Output the [X, Y] coordinate of the center of the cell containing the given text.  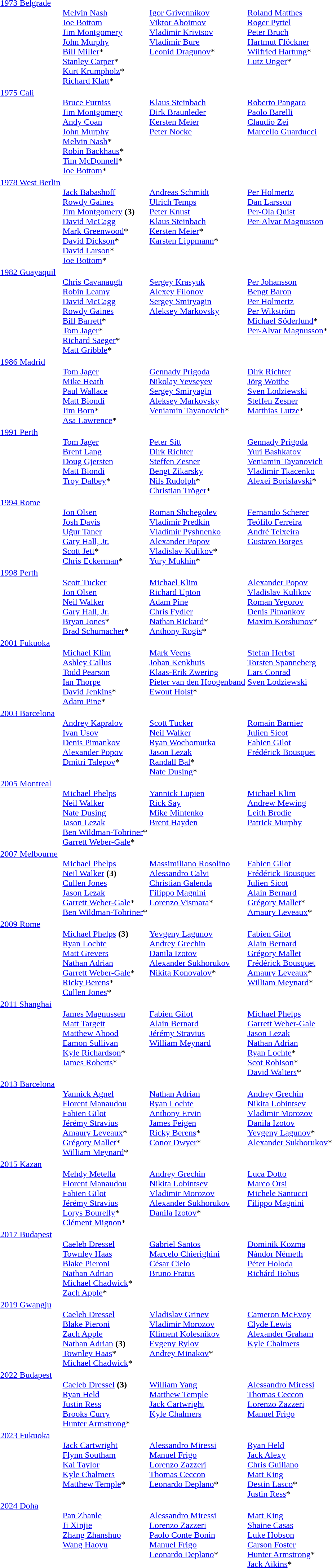
Sergey KrasyukAlexey FilonovSergey SmiryaginAleksey Markovsky [198, 311]
Mark VeensJohan KenkhuisKlaas-Erik ZweringPieter van den HoogenbandEwout Holst* [198, 672]
Alessandro MiressiManuel FrigoLorenzo ZazzeriThomas CecconLeonardo Deplano* [198, 1465]
Tom JagerBrent LangDoug GjerstenMatt BiondiTroy Dalbey* [105, 461]
Vladislav GrinevVladimir MorozovKliment KolesnikovEvgeny RylovAndrey Minakov* [198, 1334]
Jon OlsenJosh DavisUğur TanerGary Hall, Jr.Scott Jett*Chris Eckerman* [105, 532]
Fabien GilotAlain BernardJérémy StraviusWilliam Meynard [198, 1038]
Scott TuckerNeil WalkerRyan WochomurkaJason LezakRandall Bal*Nate Dusing* [198, 742]
Roman ShchegolevVladimir PredkinVladimir PyshnenkoAlexander PopovVladislav Kulikov*Yury Mukhin* [198, 532]
Mehdy MetellaFlorent ManaudouFabien GilotJérémy StraviusLorys Bourelly*Clément Mignon* [105, 1193]
Michael Phelps (3)Ryan LochteMatt GreversNathan AdrianGarrett Weber-Gale*Ricky Berens*Cullen Jones* [105, 958]
Yevgeny LagunovAndrey GrechinDanila IzotovAlexander SukhorukovNikita Konovalov* [198, 958]
Tom JagerMike HeathPaul WallaceMatt BiondiJim Born*Asa Lawrence* [105, 391]
Yannick AgnelFlorent ManaudouFabien GilotJérémy StraviusAmaury Leveaux*Grégory Mallet*William Meynard* [105, 1118]
Andreas SchmidtUlrich TempsPeter KnustKlaus SteinbachKersten Meier*Karsten Lippmann* [198, 221]
Andrey KapralovIvan UsovDenis PimankovAlexander PopovDmitri Talepov* [105, 742]
Bruce FurnissJim MontgomeryAndy CoanJohn MurphyMelvin Nash*Robin Backhaus*Tim McDonnell*Joe Bottom* [105, 132]
Andrey GrechinNikita LobintsevVladimir MorozovAlexander SukhorukovDanila Izotov* [198, 1193]
Michael KlimAshley CallusTodd PearsonIan ThorpeDavid Jenkins*Adam Pine* [105, 672]
James MagnussenMatt TargettMatthew AboodEamon SullivanKyle Richardson*James Roberts* [105, 1038]
Jack BabashoffRowdy GainesJim Montgomery (3)David McCaggMark Greenwood*David Dickson*David Larson*Joe Bottom* [105, 221]
Chris CavanaughRobin LeamyDavid McCaggRowdy GainesBill Barrett*Tom Jager*Richard Saeger*Matt Gribble* [105, 311]
Gennady PrigodaNikolay YevseyevSergey SmiryaginAleksey MarkovskyVeniamin Tayanovich* [198, 391]
Peter SittDirk RichterSteffen ZesnerBengt ZikarskyNils Rudolph*Christian Tröger* [198, 461]
Michael PhelpsNeil Walker (3)Cullen JonesJason LezakGarrett Weber-Gale*Ben Wildman-Tobriner* [105, 883]
Yannick LupienRick SayMike MintenkoBrent Hayden [198, 813]
Jack CartwrightFlynn SouthamKai TaylorKyle ChalmersMatthew Temple* [105, 1465]
Scott TuckerJon OlsenNeil WalkerGary Hall, Jr.Bryan Jones*Brad Schumacher* [105, 602]
Caeleb Dressel (3)Ryan HeldJustin RessBrooks CurryHunter Armstrong* [105, 1399]
Klaus SteinbachDirk BraunlederKersten MeierPeter Nocke [198, 132]
Massimiliano RosolinoAlessandro CalviChristian GalendaFilippo MagniniLorenzo Vismara* [198, 883]
Michael PhelpsNeil WalkerNate DusingJason LezakBen Wildman-Tobriner*Garrett Weber-Gale* [105, 813]
Caeleb DresselBlake PieroniZach AppleNathan Adrian (3)Townley Haas*Michael Chadwick* [105, 1334]
William YangMatthew TempleJack CartwrightKyle Chalmers [198, 1399]
Nathan AdrianRyan LochteAnthony ErvinJames FeigenRicky Berens*Conor Dwyer* [198, 1118]
Gabriel SantosMarcelo ChierighiniCésar CieloBruno Fratus [198, 1263]
Michael KlimRichard UptonAdam PineChris FydlerNathan Rickard*Anthony Rogis* [198, 602]
Caeleb DresselTownley HaasBlake PieroniNathan AdrianMichael Chadwick*Zach Apple* [105, 1263]
